Scan for the cell matching the given text and deliver its [X, Y] coordinate at center. 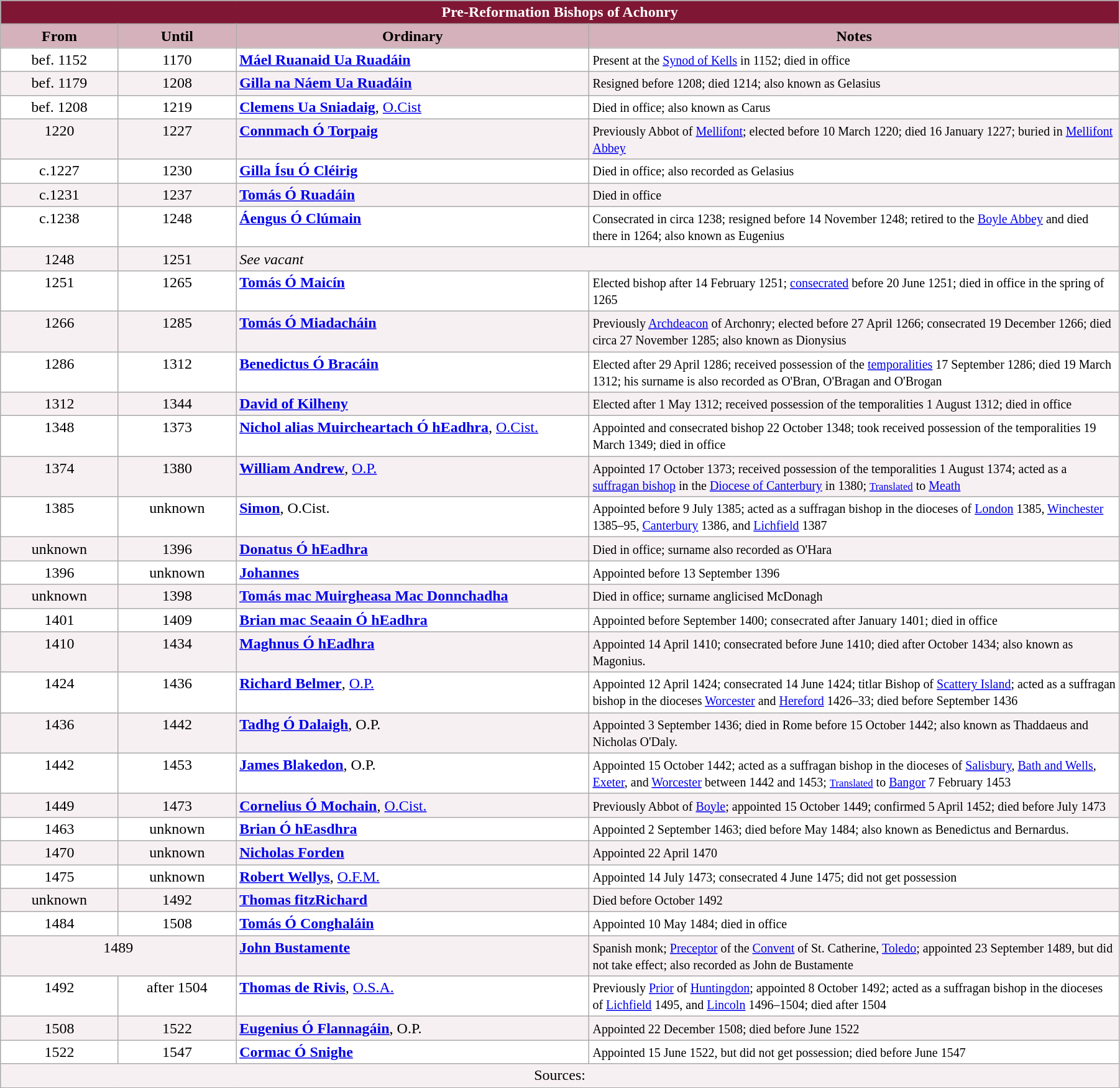
See vacant [677, 259]
Donatus Ó hEadhra [413, 549]
Previously Abbot of Boyle; appointed 15 October 1449; confirmed 5 April 1452; died before July 1473 [854, 805]
Nichol alias Muircheartach Ó hEadhra, O.Cist. [413, 436]
Eugenius Ó Flannagáin, O.P. [413, 1028]
Simon, O.Cist. [413, 517]
1348 [60, 436]
Richard Belmer, O.P. [413, 693]
1374 [60, 476]
David of Kilheny [413, 404]
Previously Archdeacon of Archonry; elected before 27 April 1266; consecrated 19 December 1266; died circa 27 November 1285; also known as Dionysius [854, 331]
Máel Ruanaid Ua Ruadáin [413, 60]
Áengus Ó Clúmain [413, 226]
Appointed 14 April 1410; consecrated before June 1410; died after October 1434; also known as Magonius. [854, 652]
1473 [177, 805]
1208 [177, 83]
1470 [60, 852]
Appointed 3 September 1436; died in Rome before 15 October 1442; also known as Thaddaeus and Nicholas O'Daly. [854, 732]
1489 [118, 956]
Appointed 2 September 1463; died before May 1484; also known as Benedictus and Bernardus. [854, 829]
William Andrew, O.P. [413, 476]
Maghnus Ó hEadhra [413, 652]
bef. 1179 [60, 83]
1547 [177, 1052]
Tadhg Ó Dalaigh, O.P. [413, 732]
Appointed 10 May 1484; died in office [854, 924]
Cormac Ó Snighe [413, 1052]
bef. 1208 [60, 107]
Appointed 22 December 1508; died before June 1522 [854, 1028]
Sources: [560, 1076]
Previously Abbot of Mellifont; elected before 10 March 1220; died 16 January 1227; buried in Mellifont Abbey [854, 139]
Thomas de Rivis, O.S.A. [413, 996]
Notes [854, 36]
Died in office; surname anglicised McDonagh [854, 596]
1410 [60, 652]
1344 [177, 404]
Pre-Reformation Bishops of Achonry [560, 12]
after 1504 [177, 996]
1380 [177, 476]
Died in office [854, 195]
1266 [60, 331]
Benedictus Ó Bracáin [413, 372]
Consecrated in circa 1238; resigned before 14 November 1248; retired to the Boyle Abbey and died there in 1264; also known as Eugenius [854, 226]
John Bustamente [413, 956]
1434 [177, 652]
1484 [60, 924]
Johannes [413, 573]
Tomás Ó Conghaláin [413, 924]
1227 [177, 139]
1170 [177, 60]
bef. 1152 [60, 60]
1463 [60, 829]
From [60, 36]
Died in office; also known as Carus [854, 107]
Ordinary [413, 36]
Nicholas Forden [413, 852]
1475 [60, 876]
Elected bishop after 14 February 1251; consecrated before 20 June 1251; died in office in the spring of 1265 [854, 291]
1385 [60, 517]
1237 [177, 195]
Clemens Ua Sniadaig, O.Cist [413, 107]
c.1227 [60, 171]
Died in office; also recorded as Gelasius [854, 171]
Cornelius Ó Mochain, O.Cist. [413, 805]
1220 [60, 139]
1449 [60, 805]
c.1238 [60, 226]
Resigned before 1208; died 1214; also known as Gelasius [854, 83]
Until [177, 36]
1401 [60, 620]
1409 [177, 620]
Appointed 14 July 1473; consecrated 4 June 1475; did not get possession [854, 876]
Appointed before September 1400; consecrated after January 1401; died in office [854, 620]
Died before October 1492 [854, 900]
Appointed before 13 September 1396 [854, 573]
Gilla na Náem Ua Ruadáin [413, 83]
Connmach Ó Torpaig [413, 139]
1286 [60, 372]
Gilla Ísu Ó Cléirig [413, 171]
1373 [177, 436]
James Blakedon, O.P. [413, 773]
Brian mac Seaain Ó hEadhra [413, 620]
1265 [177, 291]
Tomás Ó Miadacháin [413, 331]
Thomas fitzRichard [413, 900]
1219 [177, 107]
1230 [177, 171]
1285 [177, 331]
1453 [177, 773]
Appointed before 9 July 1385; acted as a suffragan bishop in the dioceses of London 1385, Winchester 1385–95, Canterbury 1386, and Lichfield 1387 [854, 517]
Elected after 1 May 1312; received possession of the temporalities 1 August 1312; died in office [854, 404]
Tomás Ó Maicín [413, 291]
Present at the Synod of Kells in 1152; died in office [854, 60]
Brian Ó hEasdhra [413, 829]
Died in office; surname also recorded as O'Hara [854, 549]
Appointed 15 June 1522, but did not get possession; died before June 1547 [854, 1052]
Appointed and consecrated bishop 22 October 1348; took received possession of the temporalities 19 March 1349; died in office [854, 436]
1398 [177, 596]
Tomás Ó Ruadáin [413, 195]
Tomás mac Muirgheasa Mac Donnchadha [413, 596]
1424 [60, 693]
c.1231 [60, 195]
Robert Wellys, O.F.M. [413, 876]
Appointed 22 April 1470 [854, 852]
